Return the [X, Y] coordinate for the center point of the cell that contains the specified text.  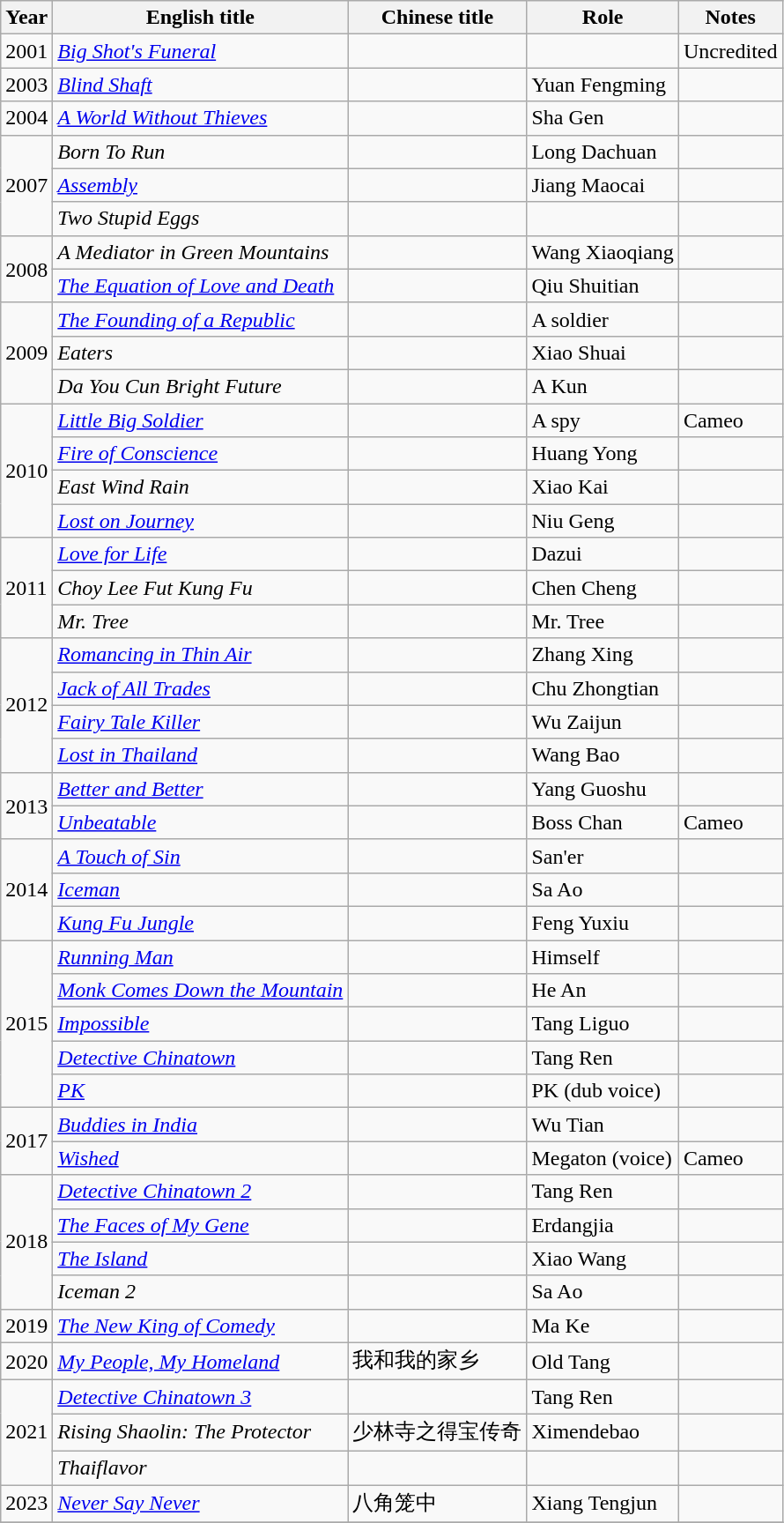
2009 [26, 353]
Yang Guoshu [603, 789]
Choy Lee Fut Kung Fu [201, 588]
Role [603, 18]
Fire of Conscience [201, 454]
Little Big Soldier [201, 420]
Fairy Tale Killer [201, 722]
Wu Zaijun [603, 722]
Romancing in Thin Air [201, 655]
Himself [603, 956]
Kung Fu Jungle [201, 923]
Never Say Never [201, 1504]
A World Without Thieves [201, 118]
Wu Tian [603, 1125]
Sha Gen [603, 118]
Running Man [201, 956]
Ximendebao [603, 1433]
Iceman 2 [201, 1292]
PK (dub voice) [603, 1091]
2012 [26, 705]
A soldier [603, 319]
Thaiflavor [201, 1467]
Qiu Shuitian [603, 286]
2011 [26, 588]
Jiang Maocai [603, 185]
Born To Run [201, 152]
A Kun [603, 386]
The Equation of Love and Death [201, 286]
Xiao Wang [603, 1259]
Xiao Shuai [603, 353]
Monk Comes Down the Mountain [201, 991]
我和我的家乡 [437, 1361]
Chinese title [437, 18]
Xiao Kai [603, 487]
San'er [603, 856]
Wang Bao [603, 755]
Better and Better [201, 789]
Wang Xiaoqiang [603, 252]
Dazui [603, 554]
Yuan Fengming [603, 85]
2019 [26, 1326]
Ma Ke [603, 1326]
Da You Cun Bright Future [201, 386]
My People, My Homeland [201, 1361]
A Mediator in Green Mountains [201, 252]
Long Dachuan [603, 152]
Buddies in India [201, 1125]
Niu Geng [603, 521]
2014 [26, 889]
The Founding of a Republic [201, 319]
Love for Life [201, 554]
Megaton (voice) [603, 1158]
He An [603, 991]
2010 [26, 471]
Lost on Journey [201, 521]
Old Tang [603, 1361]
Xiang Tengjun [603, 1504]
Uncredited [730, 51]
A Touch of Sin [201, 856]
Iceman [201, 889]
少林寺之得宝传奇 [437, 1433]
Blind Shaft [201, 85]
2013 [26, 806]
Rising Shaolin: The Protector [201, 1433]
2004 [26, 118]
2023 [26, 1504]
Wished [201, 1158]
Feng Yuxiu [603, 923]
八角笼中 [437, 1504]
East Wind Rain [201, 487]
Boss Chan [603, 822]
Detective Chinatown 2 [201, 1192]
Year [26, 18]
2018 [26, 1242]
Jack of All Trades [201, 688]
Erdangjia [603, 1225]
The Island [201, 1259]
Lost in Thailand [201, 755]
2020 [26, 1361]
Huang Yong [603, 454]
Detective Chinatown 3 [201, 1397]
The New King of Comedy [201, 1326]
Zhang Xing [603, 655]
PK [201, 1091]
English title [201, 18]
Assembly [201, 185]
Chen Cheng [603, 588]
Notes [730, 18]
2007 [26, 185]
Two Stupid Eggs [201, 219]
A spy [603, 420]
2015 [26, 1023]
Big Shot's Funeral [201, 51]
2008 [26, 269]
Detective Chinatown [201, 1058]
2001 [26, 51]
Impossible [201, 1024]
Chu Zhongtian [603, 688]
The Faces of My Gene [201, 1225]
Unbeatable [201, 822]
2017 [26, 1141]
Tang Liguo [603, 1024]
2021 [26, 1433]
2003 [26, 85]
Eaters [201, 353]
